Detect which cell encompasses the target text, then output its (X, Y) center coordinate. 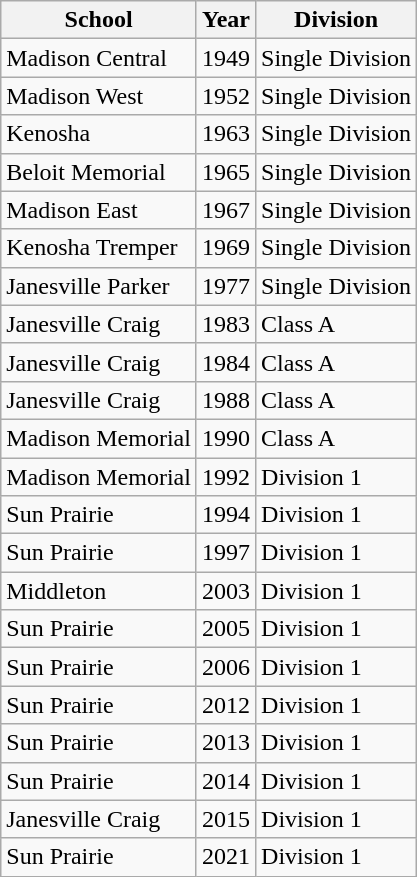
1965 (226, 172)
2012 (226, 705)
1990 (226, 438)
1963 (226, 134)
2003 (226, 591)
2005 (226, 629)
1952 (226, 96)
1983 (226, 324)
Middleton (99, 591)
1992 (226, 477)
1988 (226, 400)
Year (226, 20)
Kenosha Tremper (99, 248)
1949 (226, 58)
1967 (226, 210)
2015 (226, 819)
Kenosha (99, 134)
Janesville Parker (99, 286)
1994 (226, 515)
Madison West (99, 96)
1977 (226, 286)
1997 (226, 553)
School (99, 20)
2021 (226, 857)
2014 (226, 781)
1984 (226, 362)
Madison East (99, 210)
Division (336, 20)
1969 (226, 248)
Madison Central (99, 58)
2013 (226, 743)
2006 (226, 667)
Beloit Memorial (99, 172)
